Return (x, y) of the center of cell containing provided text 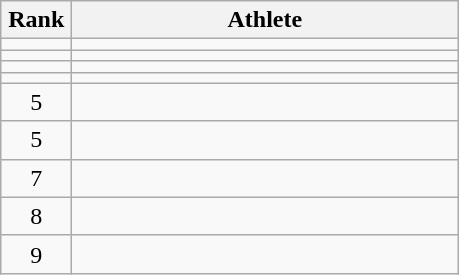
Rank (36, 20)
9 (36, 254)
8 (36, 216)
7 (36, 178)
Athlete (265, 20)
